From the cell containing the given text, extract its center point as (x, y) coordinate. 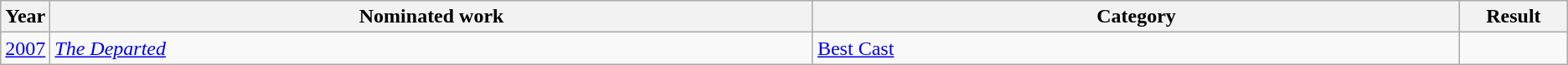
The Departed (432, 48)
Best Cast (1136, 48)
Nominated work (432, 17)
Result (1514, 17)
2007 (25, 48)
Year (25, 17)
Category (1136, 17)
